From the cell containing the given text, extract its center point as (X, Y) coordinate. 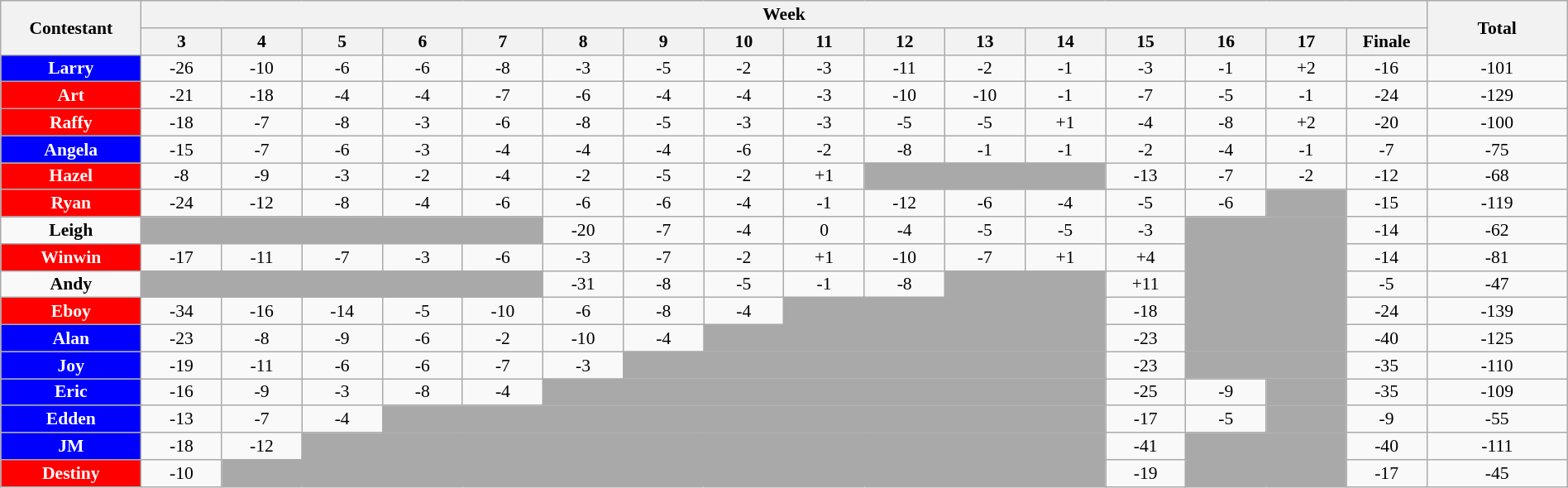
-47 (1497, 285)
Art (71, 96)
-100 (1497, 122)
-68 (1497, 177)
12 (905, 41)
Raffy (71, 122)
-129 (1497, 96)
Destiny (71, 473)
-21 (182, 96)
-81 (1497, 258)
9 (663, 41)
4 (261, 41)
Joy (71, 366)
Angela (71, 149)
Edden (71, 420)
Hazel (71, 177)
-109 (1497, 392)
-119 (1497, 203)
Total (1497, 28)
Andy (71, 285)
Alan (71, 339)
10 (744, 41)
15 (1146, 41)
-125 (1497, 339)
Larry (71, 68)
+11 (1146, 285)
-111 (1497, 447)
Eboy (71, 311)
17 (1307, 41)
-34 (182, 311)
8 (584, 41)
7 (503, 41)
Leigh (71, 230)
11 (824, 41)
5 (342, 41)
-41 (1146, 447)
-75 (1497, 149)
-25 (1146, 392)
Ryan (71, 203)
-55 (1497, 420)
-62 (1497, 230)
-45 (1497, 473)
16 (1226, 41)
Finale (1386, 41)
-101 (1497, 68)
3 (182, 41)
-139 (1497, 311)
Winwin (71, 258)
6 (422, 41)
14 (1065, 41)
Week (784, 15)
-110 (1497, 366)
-31 (584, 285)
+4 (1146, 258)
JM (71, 447)
13 (984, 41)
Eric (71, 392)
-26 (182, 68)
Contestant (71, 28)
0 (824, 230)
